Find where the given text appears and provide that cell's center as (X, Y) coordinate. 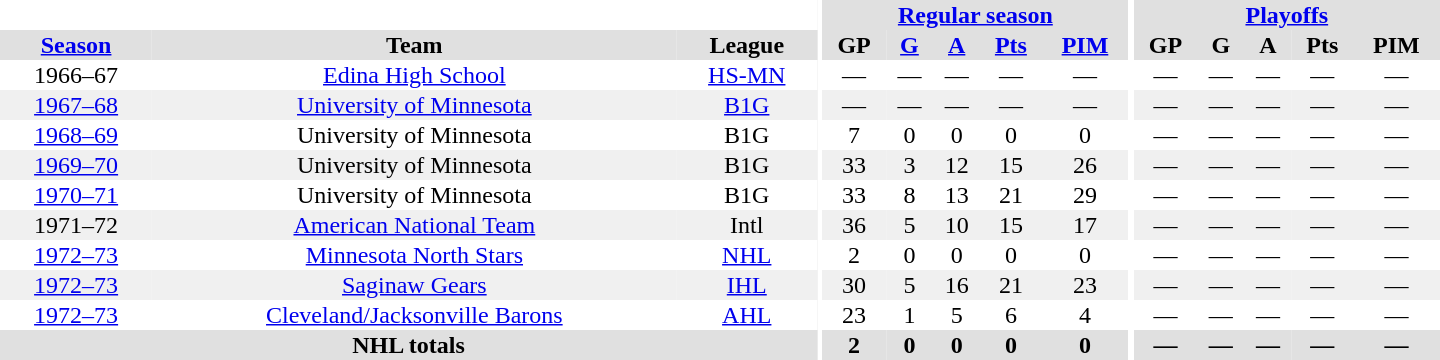
30 (854, 285)
Intl (746, 225)
Cleveland/Jacksonville Barons (414, 315)
1971–72 (76, 225)
29 (1086, 195)
8 (910, 195)
1 (910, 315)
NHL (746, 255)
16 (956, 285)
10 (956, 225)
7 (854, 135)
American National Team (414, 225)
1967–68 (76, 105)
4 (1086, 315)
3 (910, 165)
Team (414, 45)
Playoffs (1287, 15)
12 (956, 165)
6 (1010, 315)
League (746, 45)
13 (956, 195)
Season (76, 45)
1970–71 (76, 195)
AHL (746, 315)
1968–69 (76, 135)
Saginaw Gears (414, 285)
1969–70 (76, 165)
Regular season (975, 15)
HS-MN (746, 75)
1966–67 (76, 75)
26 (1086, 165)
Minnesota North Stars (414, 255)
IHL (746, 285)
17 (1086, 225)
36 (854, 225)
NHL totals (408, 345)
Edina High School (414, 75)
